Scan for the cell matching the given text and deliver its (x, y) coordinate at center. 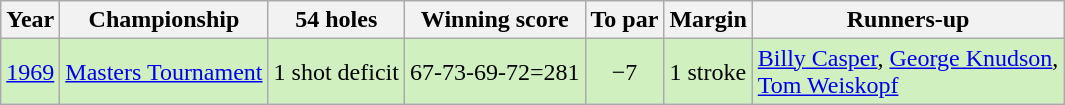
Billy Casper, George Knudson, Tom Weiskopf (908, 72)
Year (30, 20)
−7 (624, 72)
To par (624, 20)
Margin (708, 20)
Winning score (494, 20)
1 stroke (708, 72)
Championship (164, 20)
1969 (30, 72)
54 holes (336, 20)
67-73-69-72=281 (494, 72)
1 shot deficit (336, 72)
Runners-up (908, 20)
Masters Tournament (164, 72)
